Detect which cell encompasses the target text, then output its [x, y] center coordinate. 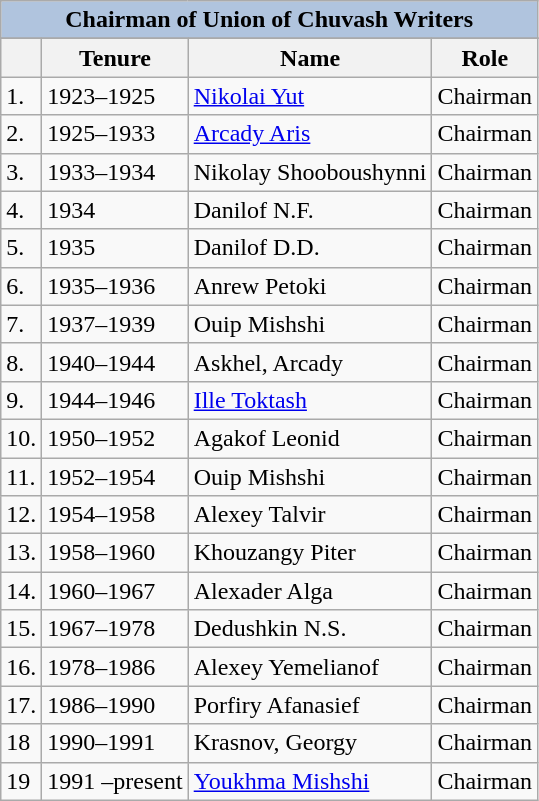
1986–1990 [115, 705]
4. [22, 210]
Ille Toktash [310, 400]
1944–1946 [115, 400]
6. [22, 286]
8. [22, 362]
16. [22, 667]
1937–1939 [115, 324]
Nikolai Yut [310, 96]
Role [485, 58]
Dedushkin N.S. [310, 629]
Krasnov, Georgy [310, 743]
1990–1991 [115, 743]
Khouzangy Piter [310, 553]
Youkhma Mishshi [310, 781]
Danilof N.F. [310, 210]
1967–1978 [115, 629]
Alexader Alga [310, 591]
12. [22, 515]
1940–1944 [115, 362]
1. [22, 96]
1935 [115, 248]
Tenure [115, 58]
1950–1952 [115, 438]
1933–1934 [115, 172]
1923–1925 [115, 96]
1935–1936 [115, 286]
17. [22, 705]
1952–1954 [115, 477]
Askhel, Arcady [310, 362]
14. [22, 591]
Agakof Leonid [310, 438]
Alexey Talvir [310, 515]
Arcady Aris [310, 134]
2. [22, 134]
5. [22, 248]
1934 [115, 210]
1960–1967 [115, 591]
1954–1958 [115, 515]
1925–1933 [115, 134]
Alexey Yemelianof [310, 667]
Anrew Petoki [310, 286]
1991 –present [115, 781]
Name [310, 58]
19 [22, 781]
7. [22, 324]
10. [22, 438]
9. [22, 400]
11. [22, 477]
3. [22, 172]
Chairman of Union of Chuvash Writers [270, 20]
Porfiry Afanasief [310, 705]
Danilof D.D. [310, 248]
1978–1986 [115, 667]
1958–1960 [115, 553]
18 [22, 743]
13. [22, 553]
15. [22, 629]
Nikolay Shooboushynni [310, 172]
